Locate the cell with the specified text and output its (x, y) center coordinate. 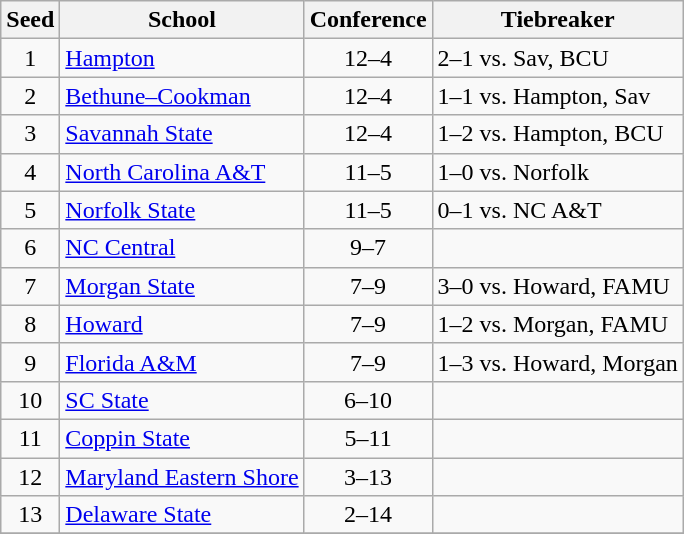
1–1 vs. Hampton, Sav (558, 96)
North Carolina A&T (182, 172)
Tiebreaker (558, 20)
Howard (182, 324)
10 (30, 400)
1–0 vs. Norfolk (558, 172)
13 (30, 515)
6 (30, 248)
11 (30, 438)
1 (30, 58)
8 (30, 324)
12 (30, 477)
9 (30, 362)
Morgan State (182, 286)
4 (30, 172)
Seed (30, 20)
Bethune–Cookman (182, 96)
3–0 vs. Howard, FAMU (558, 286)
2–14 (368, 515)
1–3 vs. Howard, Morgan (558, 362)
Delaware State (182, 515)
1–2 vs. Morgan, FAMU (558, 324)
1–2 vs. Hampton, BCU (558, 134)
6–10 (368, 400)
5 (30, 210)
Savannah State (182, 134)
Norfolk State (182, 210)
Florida A&M (182, 362)
SC State (182, 400)
Conference (368, 20)
2–1 vs. Sav, BCU (558, 58)
5–11 (368, 438)
7 (30, 286)
Coppin State (182, 438)
3 (30, 134)
Maryland Eastern Shore (182, 477)
9–7 (368, 248)
0–1 vs. NC A&T (558, 210)
NC Central (182, 248)
School (182, 20)
2 (30, 96)
Hampton (182, 58)
3–13 (368, 477)
